Identify which cell holds the provided text, then report its (X, Y) central coordinate. 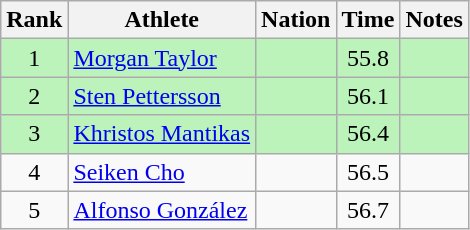
Rank (34, 20)
Alfonso González (162, 210)
Sten Pettersson (162, 96)
Morgan Taylor (162, 58)
56.1 (368, 96)
1 (34, 58)
Time (368, 20)
2 (34, 96)
Nation (296, 20)
5 (34, 210)
4 (34, 172)
56.7 (368, 210)
55.8 (368, 58)
Seiken Cho (162, 172)
Khristos Mantikas (162, 134)
56.5 (368, 172)
Athlete (162, 20)
56.4 (368, 134)
Notes (434, 20)
3 (34, 134)
